From the cell containing the given text, extract its center point as (x, y) coordinate. 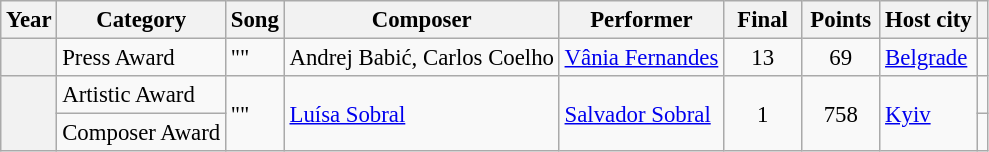
Year (29, 20)
Artistic Award (142, 95)
Luísa Sobral (422, 114)
Belgrade (928, 58)
69 (841, 58)
Composer (422, 20)
758 (841, 114)
Song (254, 20)
Composer Award (142, 133)
Points (841, 20)
Host city (928, 20)
1 (763, 114)
Category (142, 20)
Final (763, 20)
Performer (641, 20)
Salvador Sobral (641, 114)
Press Award (142, 58)
Vânia Fernandes (641, 58)
13 (763, 58)
Andrej Babić, Carlos Coelho (422, 58)
Kyiv (928, 114)
